Determine the [X, Y] coordinate at the center of the cell enclosing the given text.  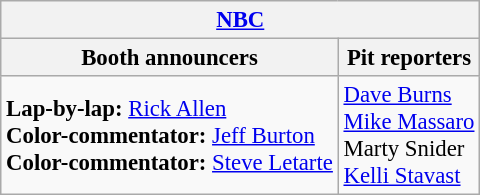
Dave BurnsMike MassaroMarty SniderKelli Stavast [409, 136]
Booth announcers [170, 58]
Lap-by-lap: Rick AllenColor-commentator: Jeff BurtonColor-commentator: Steve Letarte [170, 136]
NBC [240, 20]
Pit reporters [409, 58]
